Extract the (X, Y) coordinate from the center of the cell holding the provided text.  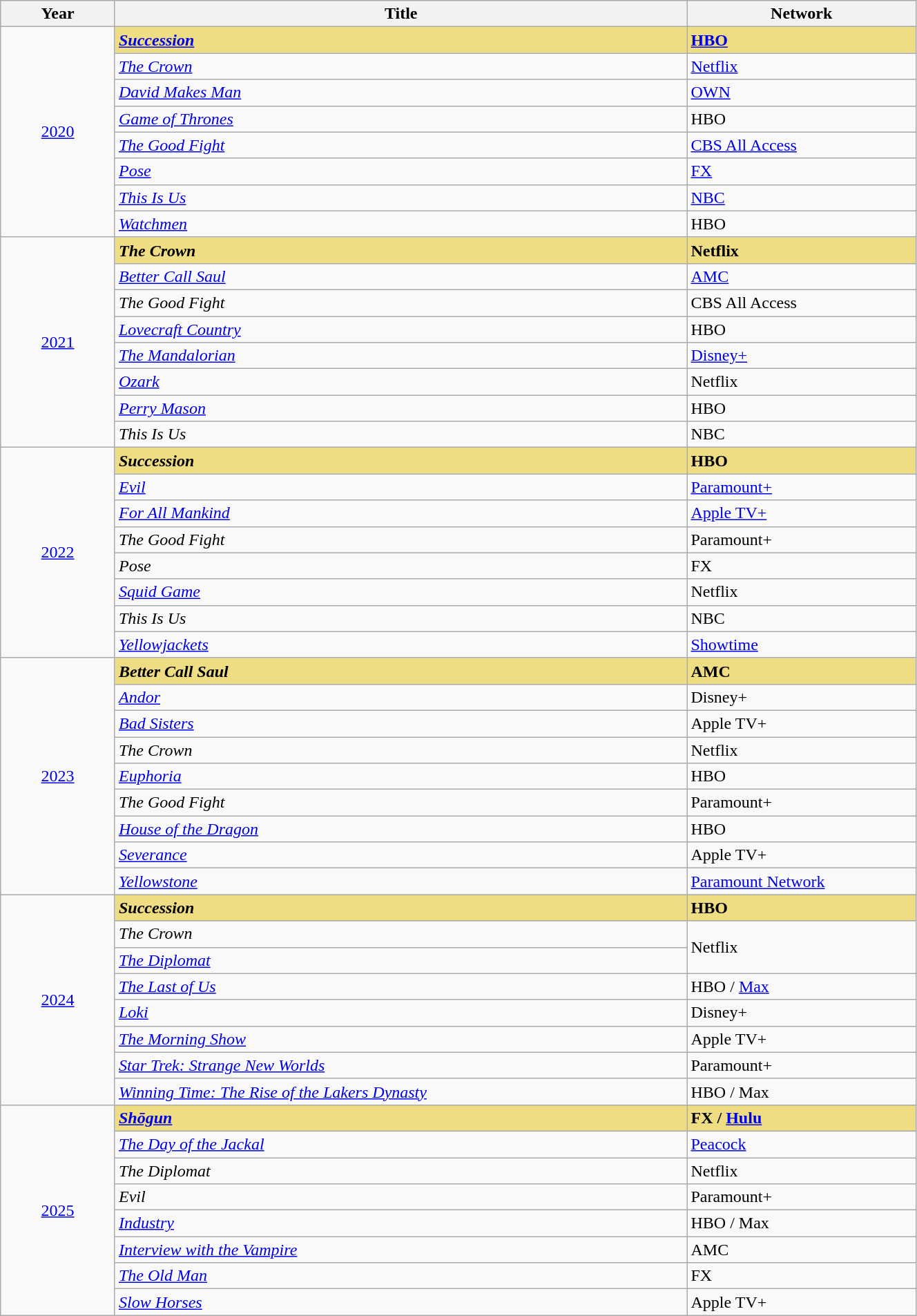
Winning Time: The Rise of the Lakers Dynasty (400, 1091)
Bad Sisters (400, 723)
Ozark (400, 382)
Andor (400, 697)
Lovecraft Country (400, 330)
Title (400, 14)
Watchmen (400, 224)
FX / Hulu (801, 1118)
Peacock (801, 1144)
2020 (58, 132)
Year (58, 14)
The Old Man (400, 1276)
OWN (801, 93)
Game of Thrones (400, 119)
Interview with the Vampire (400, 1250)
The Morning Show (400, 1039)
Industry (400, 1223)
The Last of Us (400, 986)
2023 (58, 776)
Yellowstone (400, 881)
The Day of the Jackal (400, 1144)
Perry Mason (400, 408)
Paramount Network (801, 881)
2024 (58, 1000)
For All Mankind (400, 513)
House of the Dragon (400, 829)
Showtime (801, 645)
Euphoria (400, 776)
Star Trek: Strange New Worlds (400, 1065)
Severance (400, 855)
Shōgun (400, 1118)
2021 (58, 342)
Squid Game (400, 592)
The Mandalorian (400, 356)
2025 (58, 1210)
Slow Horses (400, 1302)
Yellowjackets (400, 645)
Network (801, 14)
David Makes Man (400, 93)
Loki (400, 1013)
2022 (58, 553)
